Search for the cell housing the specified text and yield its (X, Y) center coordinate. 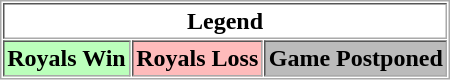
Game Postponed (356, 58)
Royals Loss (198, 58)
Legend (226, 21)
Royals Win (67, 58)
